Provide the [x, y] coordinate of the cell's center where the given text is located.  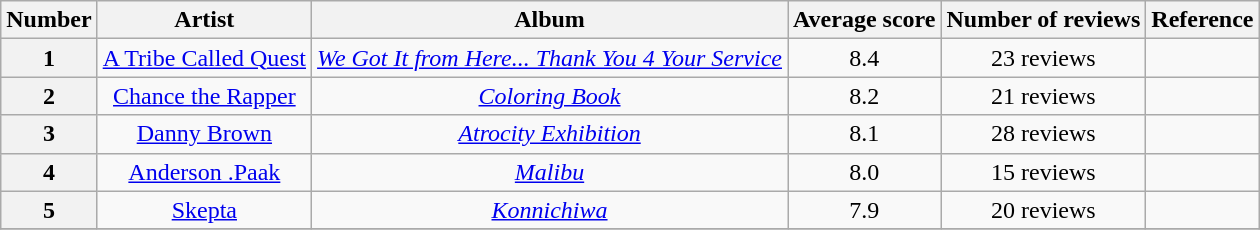
Album [550, 20]
Reference [1202, 20]
Konnichiwa [550, 210]
4 [49, 172]
Danny Brown [204, 134]
Malibu [550, 172]
28 reviews [1044, 134]
Coloring Book [550, 96]
Number of reviews [1044, 20]
A Tribe Called Quest [204, 58]
2 [49, 96]
20 reviews [1044, 210]
Number [49, 20]
Anderson .Paak [204, 172]
5 [49, 210]
Chance the Rapper [204, 96]
8.4 [864, 58]
We Got It from Here... Thank You 4 Your Service [550, 58]
8.1 [864, 134]
1 [49, 58]
15 reviews [1044, 172]
3 [49, 134]
8.0 [864, 172]
Artist [204, 20]
8.2 [864, 96]
Skepta [204, 210]
7.9 [864, 210]
Average score [864, 20]
Atrocity Exhibition [550, 134]
23 reviews [1044, 58]
21 reviews [1044, 96]
